Output the (X, Y) coordinate of the center of the cell containing the given text.  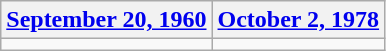
September 20, 1960 (106, 20)
October 2, 1978 (298, 20)
